For the text-containing cell, return its midpoint in [X, Y] coordinate format. 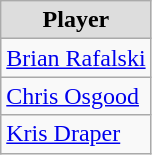
Brian Rafalski [76, 58]
Player [76, 20]
Chris Osgood [76, 96]
Kris Draper [76, 134]
